Provide the (x, y) coordinate of the cell's center where the given text is located.  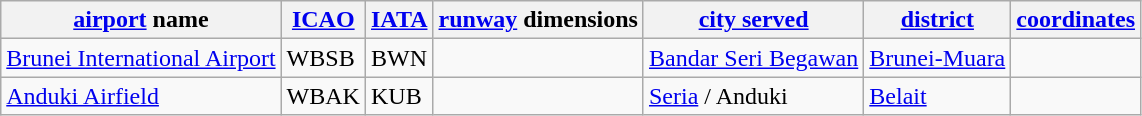
airport name (141, 20)
IATA (399, 20)
runway dimensions (538, 20)
Brunei-Muara (938, 58)
WBSB (323, 58)
Brunei International Airport (141, 58)
KUB (399, 96)
district (938, 20)
city served (753, 20)
ICAO (323, 20)
Anduki Airfield (141, 96)
Bandar Seri Begawan (753, 58)
WBAK (323, 96)
Seria / Anduki (753, 96)
coordinates (1076, 20)
Belait (938, 96)
BWN (399, 58)
